Return [X, Y] of the center of cell containing provided text 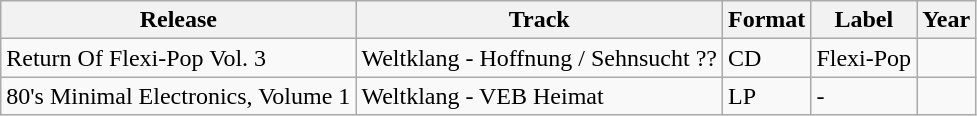
Return Of Flexi-Pop Vol. 3 [178, 58]
Format [767, 20]
Flexi-Pop [864, 58]
80's Minimal Electronics, Volume 1 [178, 96]
Release [178, 20]
Weltklang - VEB Heimat [540, 96]
CD [767, 58]
LP [767, 96]
Year [946, 20]
- [864, 96]
Label [864, 20]
Track [540, 20]
Weltklang - Hoffnung / Sehnsucht ?? [540, 58]
